Scan for the cell matching the given text and deliver its [X, Y] coordinate at center. 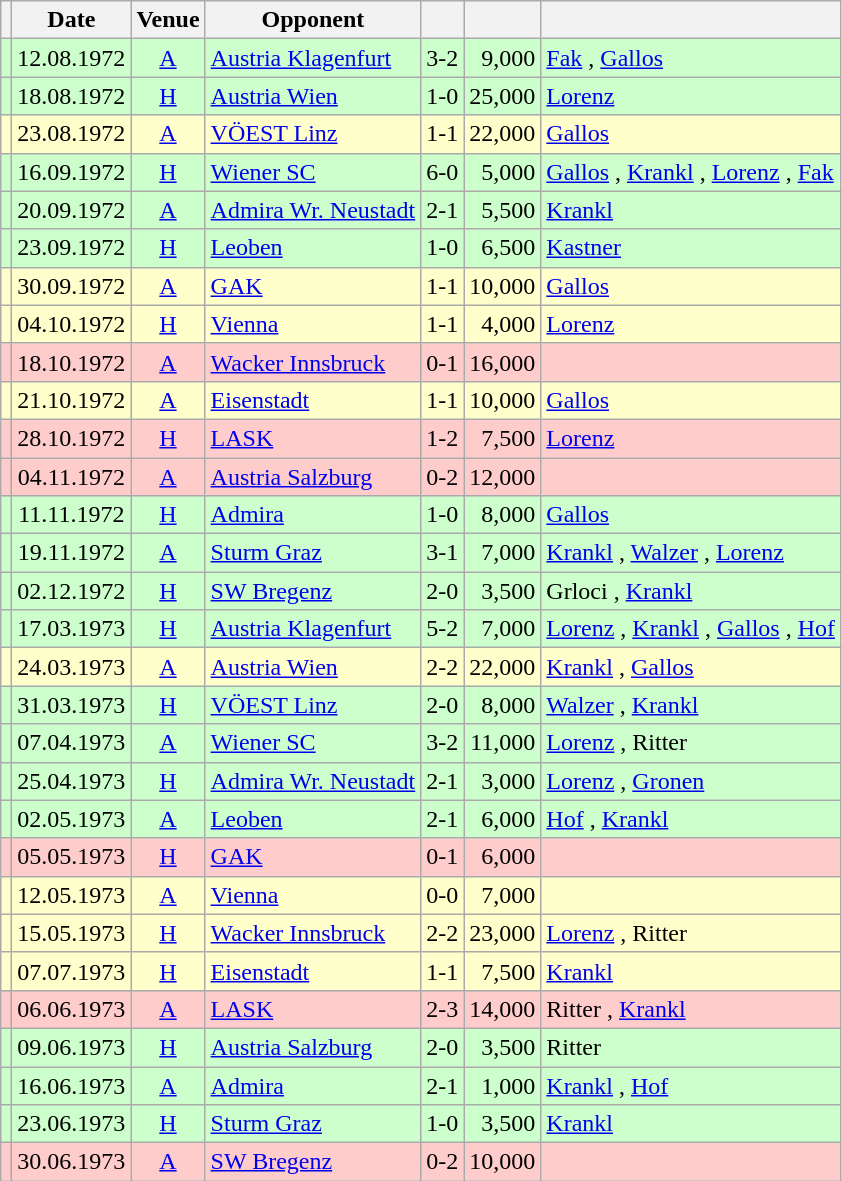
Fak , Gallos [691, 58]
23.09.1972 [72, 248]
Krankl , Walzer , Lorenz [691, 553]
09.06.1973 [72, 1047]
24.03.1973 [72, 667]
06.06.1973 [72, 1009]
28.10.1972 [72, 438]
Opponent [313, 20]
31.03.1973 [72, 705]
16.09.1972 [72, 172]
30.06.1973 [72, 1162]
02.12.1972 [72, 591]
9,000 [502, 58]
17.03.1973 [72, 629]
0-0 [442, 895]
5,000 [502, 172]
14,000 [502, 1009]
Lorenz , Gronen [691, 781]
15.05.1973 [72, 933]
Date [72, 20]
30.09.1972 [72, 286]
3-1 [442, 553]
23.06.1973 [72, 1124]
4,000 [502, 324]
Kastner [691, 248]
Krankl , Gallos [691, 667]
12,000 [502, 477]
19.11.1972 [72, 553]
23,000 [502, 933]
04.10.1972 [72, 324]
16.06.1973 [72, 1085]
2-3 [442, 1009]
Ritter [691, 1047]
12.05.1973 [72, 895]
Grloci , Krankl [691, 591]
1-2 [442, 438]
18.10.1972 [72, 362]
02.05.1973 [72, 819]
25.04.1973 [72, 781]
05.05.1973 [72, 857]
3,000 [502, 781]
18.08.1972 [72, 96]
Hof , Krankl [691, 819]
1,000 [502, 1085]
16,000 [502, 362]
Walzer , Krankl [691, 705]
11,000 [502, 743]
23.08.1972 [72, 134]
Gallos , Krankl , Lorenz , Fak [691, 172]
5,500 [502, 210]
07.07.1973 [72, 971]
07.04.1973 [72, 743]
20.09.1972 [72, 210]
Ritter , Krankl [691, 1009]
11.11.1972 [72, 515]
Lorenz , Krankl , Gallos , Hof [691, 629]
12.08.1972 [72, 58]
04.11.1972 [72, 477]
25,000 [502, 96]
6-0 [442, 172]
Venue [168, 20]
21.10.1972 [72, 400]
5-2 [442, 629]
6,500 [502, 248]
Krankl , Hof [691, 1085]
